Output the (x, y) coordinate of the center of the cell containing the given text.  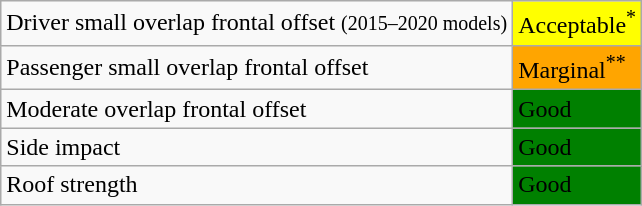
Moderate overlap frontal offset (257, 109)
Marginal** (578, 68)
Driver small overlap frontal offset (2015–2020 models) (257, 24)
Side impact (257, 147)
Passenger small overlap frontal offset (257, 68)
Acceptable* (578, 24)
Roof strength (257, 185)
